For the text-containing cell, return its midpoint in [x, y] coordinate format. 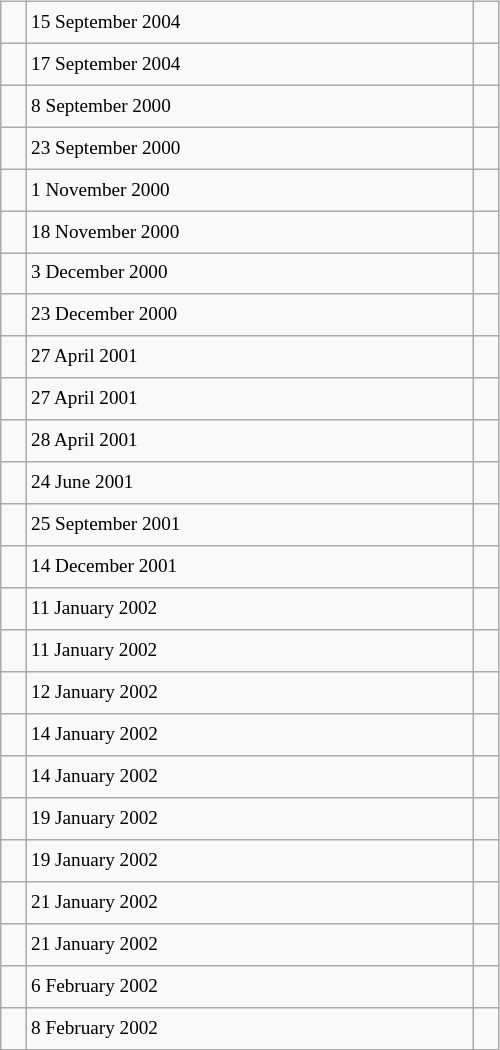
14 December 2001 [249, 567]
18 November 2000 [249, 232]
23 December 2000 [249, 315]
3 December 2000 [249, 274]
28 April 2001 [249, 441]
6 February 2002 [249, 986]
17 September 2004 [249, 64]
23 September 2000 [249, 148]
25 September 2001 [249, 525]
12 January 2002 [249, 693]
8 February 2002 [249, 1028]
8 September 2000 [249, 106]
15 September 2004 [249, 22]
1 November 2000 [249, 190]
24 June 2001 [249, 483]
